Provide the (X, Y) coordinate of the cell's center where the given text is located.  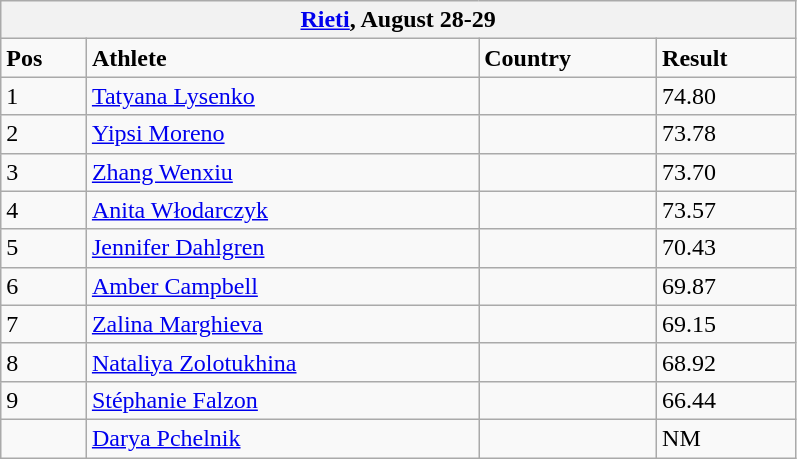
NM (726, 438)
Country (568, 58)
Jennifer Dahlgren (282, 248)
Pos (44, 58)
Nataliya Zolotukhina (282, 362)
69.15 (726, 324)
3 (44, 172)
74.80 (726, 96)
Zalina Marghieva (282, 324)
Rieti, August 28-29 (398, 20)
66.44 (726, 400)
6 (44, 286)
2 (44, 134)
1 (44, 96)
Yipsi Moreno (282, 134)
Tatyana Lysenko (282, 96)
Stéphanie Falzon (282, 400)
73.70 (726, 172)
Darya Pchelnik (282, 438)
Amber Campbell (282, 286)
9 (44, 400)
70.43 (726, 248)
Athlete (282, 58)
69.87 (726, 286)
Zhang Wenxiu (282, 172)
4 (44, 210)
5 (44, 248)
73.78 (726, 134)
8 (44, 362)
Anita Włodarczyk (282, 210)
7 (44, 324)
68.92 (726, 362)
73.57 (726, 210)
Result (726, 58)
